Provide the (X, Y) coordinate of the cell's center where the given text is located.  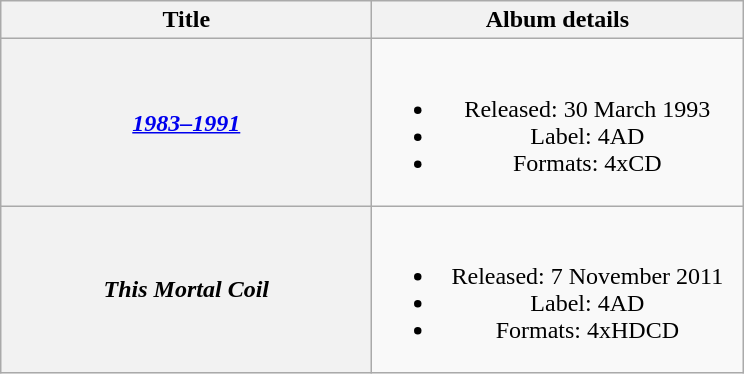
Title (186, 20)
Released: 7 November 2011Label: 4ADFormats: 4xHDCD (558, 290)
Released: 30 March 1993Label: 4ADFormats: 4xCD (558, 122)
This Mortal Coil (186, 290)
1983–1991 (186, 122)
Album details (558, 20)
